Return the (x, y) coordinate for the center point of the cell that contains the specified text.  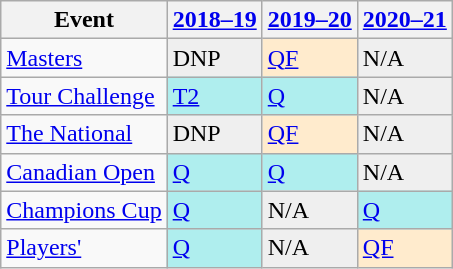
Players' (84, 248)
2019–20 (310, 20)
T2 (214, 96)
Tour Challenge (84, 96)
Masters (84, 58)
Event (84, 20)
2020–21 (404, 20)
The National (84, 134)
Canadian Open (84, 172)
2018–19 (214, 20)
Champions Cup (84, 210)
